Output the (x, y) coordinate of the center of the cell containing the given text.  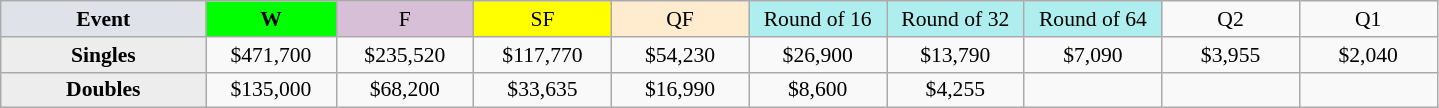
Round of 16 (818, 19)
$33,635 (543, 90)
$3,955 (1231, 55)
$235,520 (405, 55)
Event (104, 19)
Q2 (1231, 19)
$68,200 (405, 90)
$135,000 (271, 90)
F (405, 19)
$54,230 (680, 55)
Singles (104, 55)
$471,700 (271, 55)
Q1 (1368, 19)
Round of 64 (1093, 19)
Doubles (104, 90)
$117,770 (543, 55)
$13,790 (955, 55)
W (271, 19)
$7,090 (1093, 55)
$26,900 (818, 55)
QF (680, 19)
Round of 32 (955, 19)
$2,040 (1368, 55)
$16,990 (680, 90)
$8,600 (818, 90)
$4,255 (955, 90)
SF (543, 19)
